Identify which cell holds the provided text, then report its (X, Y) central coordinate. 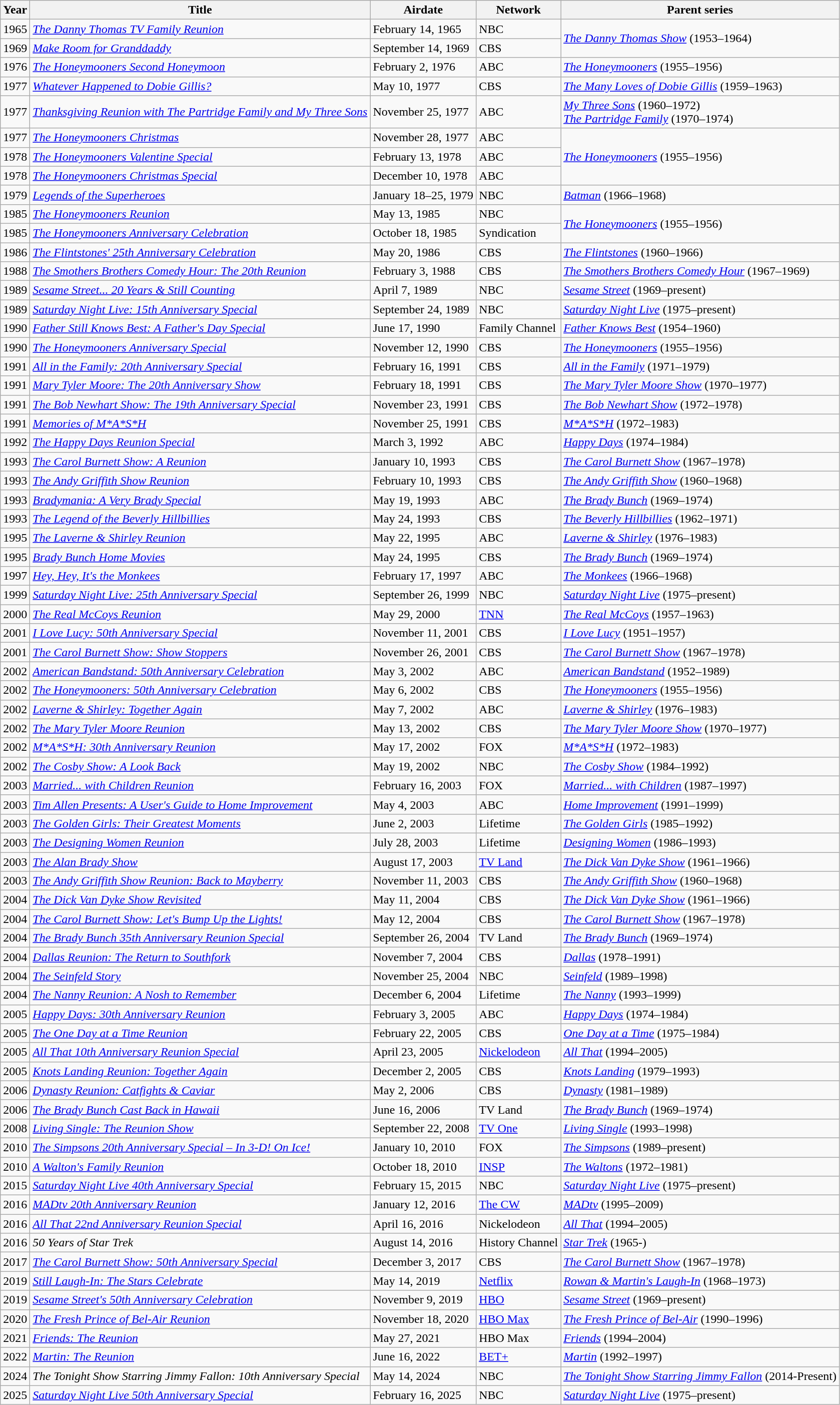
November 23, 1991 (423, 404)
The Carol Burnett Show: Show Stoppers (200, 652)
Saturday Night Live: 25th Anniversary Special (200, 595)
Brady Bunch Home Movies (200, 557)
September 14, 1969 (423, 48)
2025 (15, 1395)
Happy Days: 30th Anniversary Reunion (200, 1014)
The Laverne & Shirley Reunion (200, 538)
December 6, 2004 (423, 995)
History Channel (518, 1243)
The Carol Burnett Show: A Reunion (200, 461)
Martin: The Reunion (200, 1357)
All That 10th Anniversary Reunion Special (200, 1052)
2017 (15, 1262)
I Love Lucy: 50th Anniversary Special (200, 633)
The Golden Girls (1985–1992) (700, 823)
November 25, 2004 (423, 976)
The CW (518, 1205)
Title (200, 10)
January 18–25, 1979 (423, 195)
May 17, 2002 (423, 747)
The Honeymooners Anniversary Special (200, 347)
The Tonight Show Starring Jimmy Fallon: 10th Anniversary Special (200, 1376)
November 25, 1991 (423, 423)
BET+ (518, 1357)
HBO (518, 1300)
Airdate (423, 10)
February 16, 2025 (423, 1395)
The Andy Griffith Show Reunion (200, 481)
MADtv (1995–2009) (700, 1205)
August 17, 2003 (423, 861)
Knots Landing (1979–1993) (700, 1071)
December 3, 2017 (423, 1262)
1992 (15, 442)
The Bob Newhart Show (1972–1978) (700, 404)
Living Single (1993–1998) (700, 1128)
1999 (15, 595)
Bradymania: A Very Brady Special (200, 500)
The Nanny Reunion: A Nosh to Remember (200, 995)
The Honeymooners Reunion (200, 214)
One Day at a Time (1975–1984) (700, 1033)
February 2, 1976 (423, 67)
The Cosby Show (1984–1992) (700, 766)
May 27, 2021 (423, 1338)
1988 (15, 271)
The Smothers Brothers Comedy Hour: The 20th Reunion (200, 271)
Dynasty Reunion: Catfights & Caviar (200, 1090)
October 18, 1985 (423, 233)
April 23, 2005 (423, 1052)
June 16, 2022 (423, 1357)
The Real McCoys Reunion (200, 614)
August 14, 2016 (423, 1243)
Network (518, 10)
May 22, 1995 (423, 538)
June 2, 2003 (423, 823)
May 19, 2002 (423, 766)
Knots Landing Reunion: Together Again (200, 1071)
Friends: The Reunion (200, 1338)
The Flintstones (1960–1966) (700, 252)
Legends of the Superheroes (200, 195)
The Honeymooners: 50th Anniversary Celebration (200, 690)
May 11, 2004 (423, 900)
May 19, 1993 (423, 500)
November 11, 2001 (423, 633)
May 3, 2002 (423, 671)
2022 (15, 1357)
November 12, 1990 (423, 347)
May 29, 2000 (423, 614)
All in the Family: 20th Anniversary Special (200, 366)
The Tonight Show Starring Jimmy Fallon (2014-Present) (700, 1376)
June 16, 2006 (423, 1109)
The Simpsons (1989–present) (700, 1147)
INSP (518, 1167)
May 20, 1986 (423, 252)
The Honeymooners Christmas Special (200, 176)
The Seinfeld Story (200, 976)
American Bandstand: 50th Anniversary Celebration (200, 671)
1979 (15, 195)
2008 (15, 1128)
The Nanny (1993–1999) (700, 995)
Dallas (1978–1991) (700, 957)
2021 (15, 1338)
The Honeymooners Anniversary Celebration (200, 233)
The One Day at a Time Reunion (200, 1033)
November 18, 2020 (423, 1319)
Father Still Knows Best: A Father's Day Special (200, 328)
TV One (518, 1128)
The Fresh Prince of Bel-Air Reunion (200, 1319)
May 24, 1995 (423, 557)
The Dick Van Dyke Show Revisited (200, 900)
Married... with Children (1987–1997) (700, 785)
All That 22nd Anniversary Reunion Special (200, 1224)
Designing Women (1986–1993) (700, 842)
Year (15, 10)
October 18, 2010 (423, 1167)
All in the Family (1971–1979) (700, 366)
April 7, 1989 (423, 290)
The Andy Griffith Show Reunion: Back to Mayberry (200, 881)
M*A*S*H: 30th Anniversary Reunion (200, 747)
The Fresh Prince of Bel-Air (1990–1996) (700, 1319)
The Brady Bunch 35th Anniversary Reunion Special (200, 938)
2015 (15, 1186)
May 24, 1993 (423, 519)
February 3, 2005 (423, 1014)
Home Improvement (1991–1999) (700, 804)
January 12, 2016 (423, 1205)
The Legend of the Beverly Hillbillies (200, 519)
September 22, 2008 (423, 1128)
May 13, 2002 (423, 728)
The Honeymooners Valentine Special (200, 157)
November 26, 2001 (423, 652)
December 2, 2005 (423, 1071)
Hey, Hey, It's the Monkees (200, 576)
Make Room for Granddaddy (200, 48)
The Happy Days Reunion Special (200, 442)
January 10, 2010 (423, 1147)
Living Single: The Reunion Show (200, 1128)
September 26, 2004 (423, 938)
May 6, 2002 (423, 690)
Syndication (518, 233)
May 2, 2006 (423, 1090)
February 17, 1997 (423, 576)
The Designing Women Reunion (200, 842)
The Danny Thomas Show (1953–1964) (700, 39)
May 7, 2002 (423, 709)
1986 (15, 252)
May 12, 2004 (423, 919)
The Bob Newhart Show: The 19th Anniversary Special (200, 404)
The Simpsons 20th Anniversary Special – In 3-D! On Ice! (200, 1147)
February 16, 1991 (423, 366)
The Golden Girls: Their Greatest Moments (200, 823)
November 11, 2003 (423, 881)
The Honeymooners Second Honeymoon (200, 67)
September 24, 1989 (423, 309)
MADtv 20th Anniversary Reunion (200, 1205)
January 10, 1993 (423, 461)
February 3, 1988 (423, 271)
Memories of M*A*S*H (200, 423)
February 14, 1965 (423, 29)
Rowan & Martin's Laugh-In (1968–1973) (700, 1281)
July 28, 2003 (423, 842)
Sesame Street's 50th Anniversary Celebration (200, 1300)
American Bandstand (1952–1989) (700, 671)
Seinfeld (1989–1998) (700, 976)
1997 (15, 576)
Saturday Night Live: 15th Anniversary Special (200, 309)
The Mary Tyler Moore Reunion (200, 728)
The Many Loves of Dobie Gillis (1959–1963) (700, 86)
2020 (15, 1319)
50 Years of Star Trek (200, 1243)
Parent series (700, 10)
Saturday Night Live 40th Anniversary Special (200, 1186)
Dynasty (1981–1989) (700, 1090)
November 25, 1977 (423, 112)
The Carol Burnett Show: 50th Anniversary Special (200, 1262)
The Carol Burnett Show: Let's Bump Up the Lights! (200, 919)
Netflix (518, 1281)
Saturday Night Live 50th Anniversary Special (200, 1395)
Family Channel (518, 328)
Still Laugh-In: The Stars Celebrate (200, 1281)
The Brady Bunch Cast Back in Hawaii (200, 1109)
The Flintstones' 25th Anniversary Celebration (200, 252)
February 18, 1991 (423, 385)
Thanksgiving Reunion with The Partridge Family and My Three Sons (200, 112)
March 3, 1992 (423, 442)
Married... with Children Reunion (200, 785)
June 17, 1990 (423, 328)
1969 (15, 48)
The Monkees (1966–1968) (700, 576)
September 26, 1999 (423, 595)
The Alan Brady Show (200, 861)
The Honeymooners Christmas (200, 138)
November 28, 1977 (423, 138)
May 10, 1977 (423, 86)
Sesame Street... 20 Years & Still Counting (200, 290)
The Real McCoys (1957–1963) (700, 614)
February 16, 2003 (423, 785)
The Cosby Show: A Look Back (200, 766)
May 13, 1985 (423, 214)
My Three Sons (1960–1972)The Partridge Family (1970–1974) (700, 112)
May 14, 2024 (423, 1376)
February 22, 2005 (423, 1033)
Dallas Reunion: The Return to Southfork (200, 957)
February 15, 2015 (423, 1186)
1965 (15, 29)
Martin (1992–1997) (700, 1357)
Mary Tyler Moore: The 20th Anniversary Show (200, 385)
The Waltons (1972–1981) (700, 1167)
2000 (15, 614)
November 7, 2004 (423, 957)
TNN (518, 614)
May 4, 2003 (423, 804)
December 10, 1978 (423, 176)
Star Trek (1965-) (700, 1243)
The Smothers Brothers Comedy Hour (1967–1969) (700, 271)
I Love Lucy (1951–1957) (700, 633)
Friends (1994–2004) (700, 1338)
Laverne & Shirley: Together Again (200, 709)
Batman (1966–1968) (700, 195)
April 16, 2016 (423, 1224)
November 9, 2019 (423, 1300)
A Walton's Family Reunion (200, 1167)
May 14, 2019 (423, 1281)
Whatever Happened to Dobie Gillis? (200, 86)
The Beverly Hillbillies (1962–1971) (700, 519)
February 10, 1993 (423, 481)
The Danny Thomas TV Family Reunion (200, 29)
2024 (15, 1376)
February 13, 1978 (423, 157)
Tim Allen Presents: A User's Guide to Home Improvement (200, 804)
Father Knows Best (1954–1960) (700, 328)
1976 (15, 67)
